Determine the [x, y] coordinate at the center of the cell enclosing the given text.  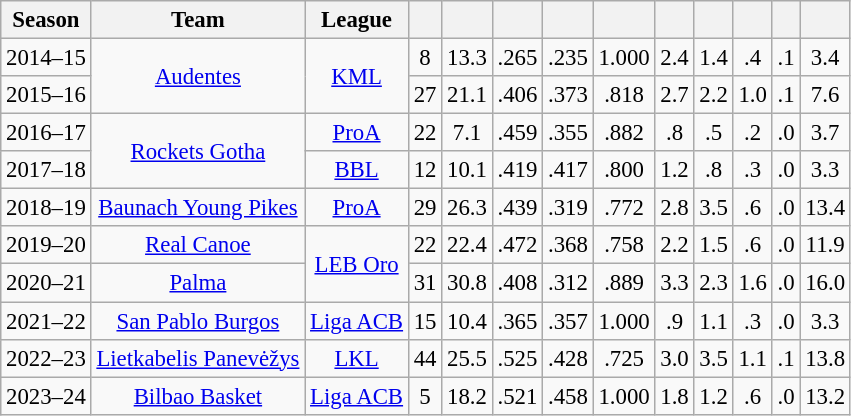
Team [198, 20]
KML [357, 76]
2018–19 [46, 208]
3.0 [674, 358]
.818 [624, 95]
21.1 [467, 95]
Lietkabelis Panevėžys [198, 358]
31 [424, 283]
2020–21 [46, 283]
1.6 [752, 283]
2.3 [714, 283]
.439 [517, 208]
.368 [568, 245]
30.8 [467, 283]
7.6 [825, 95]
.373 [568, 95]
LKL [357, 358]
.458 [568, 396]
.419 [517, 170]
10.4 [467, 321]
2017–18 [46, 170]
13.8 [825, 358]
.265 [517, 58]
13.3 [467, 58]
.725 [624, 358]
Baunach Young Pikes [198, 208]
.800 [624, 170]
.5 [714, 133]
13.4 [825, 208]
San Pablo Burgos [198, 321]
7.1 [467, 133]
16.0 [825, 283]
.357 [568, 321]
.428 [568, 358]
.525 [517, 358]
Palma [198, 283]
.408 [517, 283]
.9 [674, 321]
5 [424, 396]
8 [424, 58]
Audentes [198, 76]
2015–16 [46, 95]
Bilbao Basket [198, 396]
1.8 [674, 396]
15 [424, 321]
11.9 [825, 245]
2.8 [674, 208]
.417 [568, 170]
29 [424, 208]
.319 [568, 208]
13.2 [825, 396]
.882 [624, 133]
2014–15 [46, 58]
.355 [568, 133]
22.4 [467, 245]
.521 [517, 396]
1.5 [714, 245]
.365 [517, 321]
BBL [357, 170]
LEB Oro [357, 264]
.758 [624, 245]
.472 [517, 245]
27 [424, 95]
1.4 [714, 58]
25.5 [467, 358]
Real Canoe [198, 245]
2022–23 [46, 358]
1.0 [752, 95]
2016–17 [46, 133]
2019–20 [46, 245]
.4 [752, 58]
.312 [568, 283]
26.3 [467, 208]
2.4 [674, 58]
3.4 [825, 58]
2023–24 [46, 396]
.235 [568, 58]
12 [424, 170]
44 [424, 358]
.2 [752, 133]
.459 [517, 133]
3.7 [825, 133]
10.1 [467, 170]
.889 [624, 283]
League [357, 20]
2021–22 [46, 321]
Season [46, 20]
.406 [517, 95]
Rockets Gotha [198, 152]
.772 [624, 208]
2.7 [674, 95]
18.2 [467, 396]
